Identify which cell holds the provided text, then report its (x, y) central coordinate. 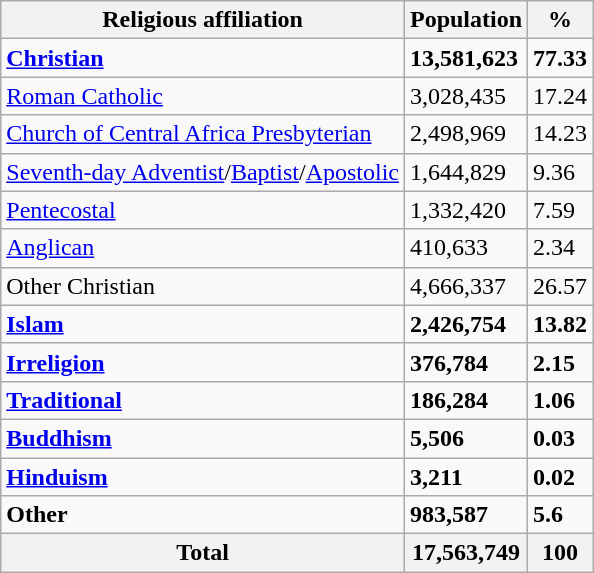
13,581,623 (466, 58)
% (560, 20)
983,587 (466, 515)
410,633 (466, 248)
Pentecostal (203, 210)
Other (203, 515)
Islam (203, 324)
2.15 (560, 362)
Hinduism (203, 477)
3,211 (466, 477)
1.06 (560, 400)
1,644,829 (466, 172)
17,563,749 (466, 553)
Buddhism (203, 438)
26.57 (560, 286)
17.24 (560, 96)
2,426,754 (466, 324)
13.82 (560, 324)
9.36 (560, 172)
376,784 (466, 362)
0.02 (560, 477)
Other Christian (203, 286)
2.34 (560, 248)
0.03 (560, 438)
Christian (203, 58)
Roman Catholic (203, 96)
1,332,420 (466, 210)
100 (560, 553)
3,028,435 (466, 96)
Religious affiliation (203, 20)
Anglican (203, 248)
Church of Central Africa Presbyterian (203, 134)
2,498,969 (466, 134)
Total (203, 553)
4,666,337 (466, 286)
14.23 (560, 134)
77.33 (560, 58)
Traditional (203, 400)
5.6 (560, 515)
Population (466, 20)
7.59 (560, 210)
5,506 (466, 438)
Irreligion (203, 362)
186,284 (466, 400)
Seventh-day Adventist/Baptist/Apostolic (203, 172)
